Scan for the cell matching the given text and deliver its (X, Y) coordinate at center. 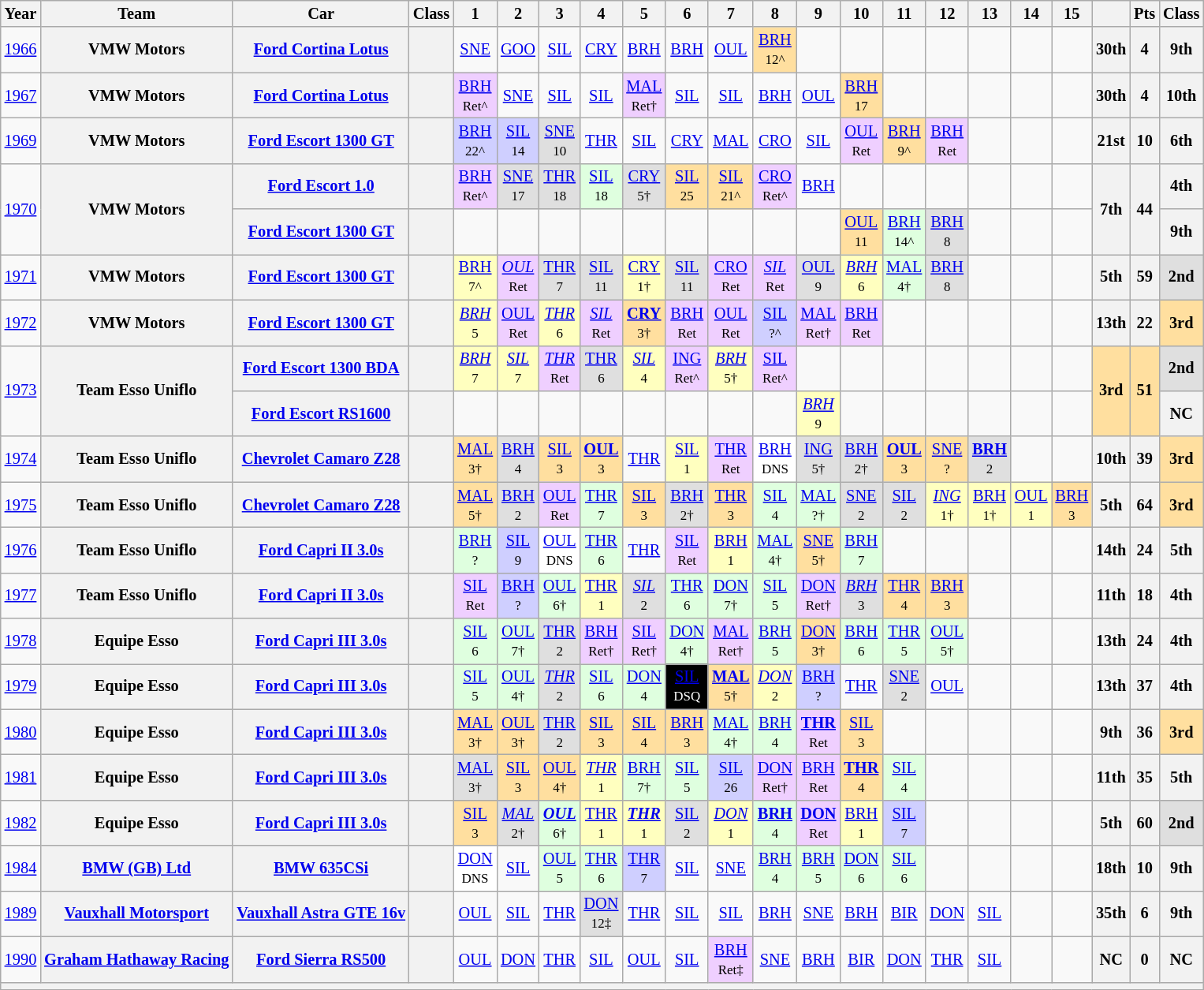
SILDSQ (687, 686)
1973 (21, 391)
1975 (21, 505)
13 (990, 13)
DON1 (730, 823)
BRH22^ (475, 140)
THR5 (904, 641)
CRY1† (643, 277)
Ford Escort 1300 BDA (321, 368)
5 (643, 13)
6th (1181, 140)
CRO (774, 140)
1976 (21, 550)
11 (904, 13)
DON6 (861, 869)
DON7† (730, 596)
BMW (GB) Ltd (136, 869)
BRH9^ (904, 140)
1967 (21, 95)
SIL25 (687, 186)
OUL11 (861, 232)
1990 (21, 959)
BRHRet† (601, 641)
SIL?^ (774, 323)
SNE10 (560, 140)
1989 (21, 913)
12 (947, 13)
MAL?† (818, 505)
SIL1 (687, 459)
OUL1 (1031, 505)
DON3† (818, 641)
15 (1072, 13)
Graham Hathaway Racing (136, 959)
1984 (21, 869)
22 (1145, 323)
SIL18 (601, 186)
THR18 (560, 186)
Team (136, 13)
SIL26 (730, 777)
SILRet† (643, 641)
59 (1145, 277)
CRY5† (643, 186)
BRH9 (818, 413)
BMW 635CSi (321, 869)
DONRet (818, 823)
SIL9 (518, 550)
37 (1145, 686)
7 (730, 13)
MAL2† (518, 823)
60 (1145, 823)
35 (1145, 777)
18th (1111, 869)
0 (1145, 959)
BRH7† (643, 777)
3 (560, 13)
Ford Escort 1.0 (321, 186)
44 (1145, 208)
Ford Sierra RS500 (321, 959)
DON2 (774, 686)
CRY3† (643, 323)
GOO (518, 50)
14th (1111, 550)
36 (1145, 732)
SNE? (947, 459)
1977 (21, 596)
7th (1111, 208)
ING5† (818, 459)
9 (818, 13)
DON12‡ (601, 913)
64 (1145, 505)
1966 (21, 50)
SILRet^ (774, 368)
39 (1145, 459)
DON4† (687, 641)
BRHDNS (774, 459)
INGRet^ (687, 368)
1980 (21, 732)
1970 (21, 208)
1969 (21, 140)
18 (1145, 596)
BRH5† (730, 368)
CRORet (730, 277)
21st (1111, 140)
THR3 (730, 505)
OUL3† (518, 732)
1981 (21, 777)
BRHRet‡ (730, 959)
CRORet^ (774, 186)
BRH12^ (774, 50)
Year (21, 13)
Vauxhall Astra GTE 16v (321, 913)
Car (321, 13)
SNE17 (518, 186)
MAL (730, 140)
OUL9 (818, 277)
8 (774, 13)
1971 (21, 277)
2 (518, 13)
14 (1031, 13)
1974 (21, 459)
SIL21^ (730, 186)
OUL5† (947, 641)
BRH17 (861, 95)
1982 (21, 823)
BRH14^ (904, 232)
DONDNS (475, 869)
BRH7^ (475, 277)
ING1† (947, 505)
Ford Escort RS1600 (321, 413)
SNE5† (818, 550)
1 (475, 13)
OUL5 (560, 869)
BRH1† (990, 505)
35th (1111, 913)
51 (1145, 391)
SIL14 (518, 140)
1979 (21, 686)
Vauxhall Motorsport (136, 913)
OUL7† (518, 641)
OULDNS (560, 550)
Pts (1145, 13)
1978 (21, 641)
1972 (21, 323)
DON4 (643, 686)
